Detect which cell encompasses the target text, then output its (x, y) center coordinate. 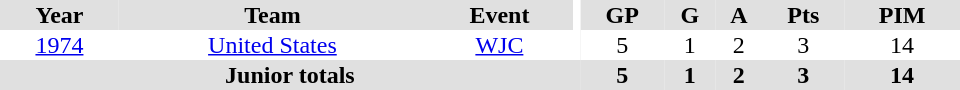
Junior totals (290, 75)
PIM (902, 15)
Pts (804, 15)
GP (622, 15)
Team (272, 15)
Event (500, 15)
A (738, 15)
WJC (500, 45)
Year (60, 15)
1974 (60, 45)
G (690, 15)
United States (272, 45)
